Capture the cell that displays the provided text and extract its (X, Y) central coordinate. 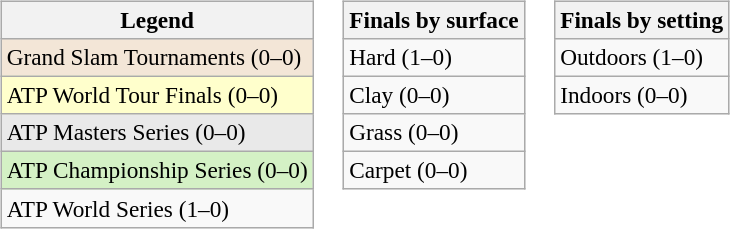
Grand Slam Tournaments (0–0) (157, 57)
Carpet (0–0) (434, 171)
ATP World Tour Finals (0–0) (157, 95)
Finals by setting (642, 20)
Outdoors (1–0) (642, 57)
Hard (1–0) (434, 57)
ATP Masters Series (0–0) (157, 133)
ATP Championship Series (0–0) (157, 171)
Clay (0–0) (434, 95)
Grass (0–0) (434, 133)
Indoors (0–0) (642, 95)
ATP World Series (1–0) (157, 208)
Legend (157, 20)
Finals by surface (434, 20)
